Return the [X, Y] coordinate for the center point of the cell that contains the specified text.  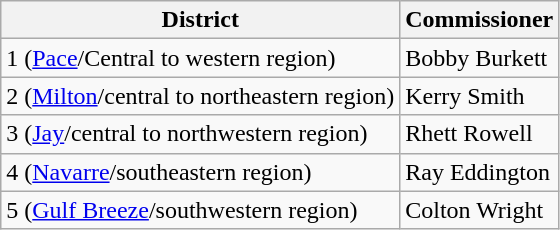
Commissioner [480, 20]
1 (Pace/Central to western region) [200, 58]
5 (Gulf Breeze/southwestern region) [200, 210]
Ray Eddington [480, 172]
District [200, 20]
3 (Jay/central to northwestern region) [200, 134]
Bobby Burkett [480, 58]
Rhett Rowell [480, 134]
Kerry Smith [480, 96]
2 (Milton/central to northeastern region) [200, 96]
Colton Wright [480, 210]
4 (Navarre/southeastern region) [200, 172]
